Output the [x, y] coordinate of the center of the cell containing the given text.  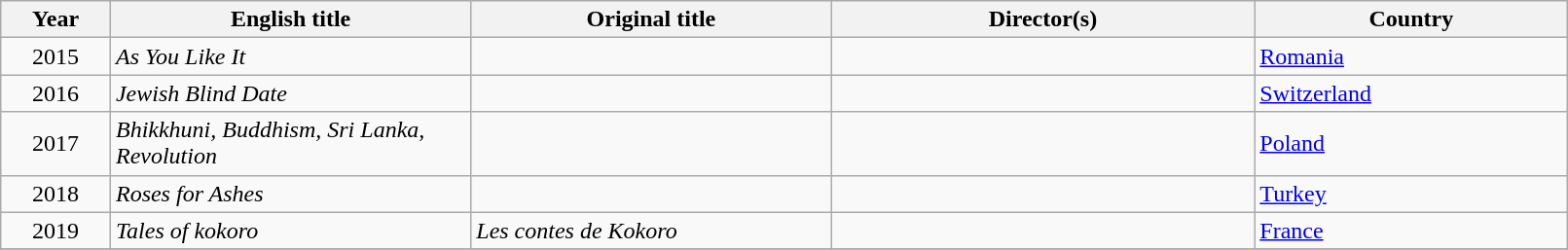
Director(s) [1043, 19]
Romania [1411, 56]
Switzerland [1411, 93]
2016 [56, 93]
2018 [56, 194]
Bhikkhuni, Buddhism, Sri Lanka, Revolution [290, 144]
Tales of kokoro [290, 231]
English title [290, 19]
France [1411, 231]
Turkey [1411, 194]
Original title [651, 19]
Roses for Ashes [290, 194]
Les contes de Kokoro [651, 231]
2017 [56, 144]
2015 [56, 56]
Jewish Blind Date [290, 93]
Year [56, 19]
Country [1411, 19]
As You Like It [290, 56]
Poland [1411, 144]
2019 [56, 231]
